Output the [x, y] coordinate of the center of the cell containing the given text.  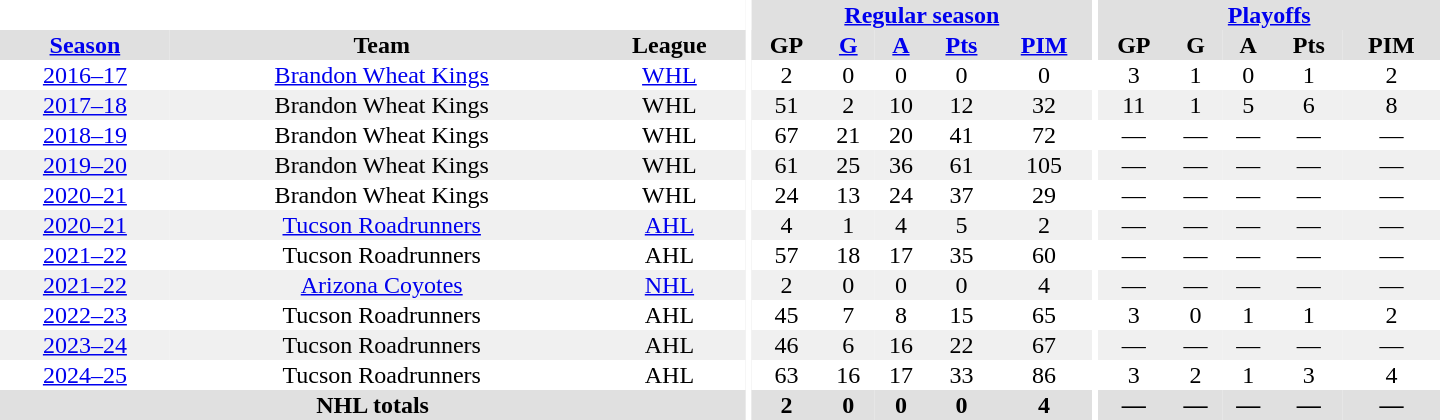
2024–25 [85, 375]
2019–20 [85, 165]
35 [961, 255]
65 [1044, 315]
21 [848, 135]
18 [848, 255]
32 [1044, 105]
2016–17 [85, 75]
2023–24 [85, 345]
League [670, 45]
22 [961, 345]
29 [1044, 195]
Arizona Coyotes [382, 285]
7 [848, 315]
Season [85, 45]
NHL [670, 285]
Regular season [922, 15]
11 [1134, 105]
105 [1044, 165]
72 [1044, 135]
46 [786, 345]
51 [786, 105]
15 [961, 315]
36 [902, 165]
13 [848, 195]
Team [382, 45]
33 [961, 375]
60 [1044, 255]
45 [786, 315]
10 [902, 105]
41 [961, 135]
12 [961, 105]
2022–23 [85, 315]
63 [786, 375]
25 [848, 165]
86 [1044, 375]
20 [902, 135]
Playoffs [1269, 15]
2017–18 [85, 105]
37 [961, 195]
57 [786, 255]
2018–19 [85, 135]
NHL totals [372, 405]
